Search for the cell housing the specified text and yield its (x, y) center coordinate. 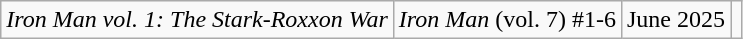
Iron Man (vol. 7) #1-6 (507, 20)
Iron Man vol. 1: The Stark-Roxxon War (198, 20)
June 2025 (676, 20)
